From the cell containing the given text, extract its center point as [x, y] coordinate. 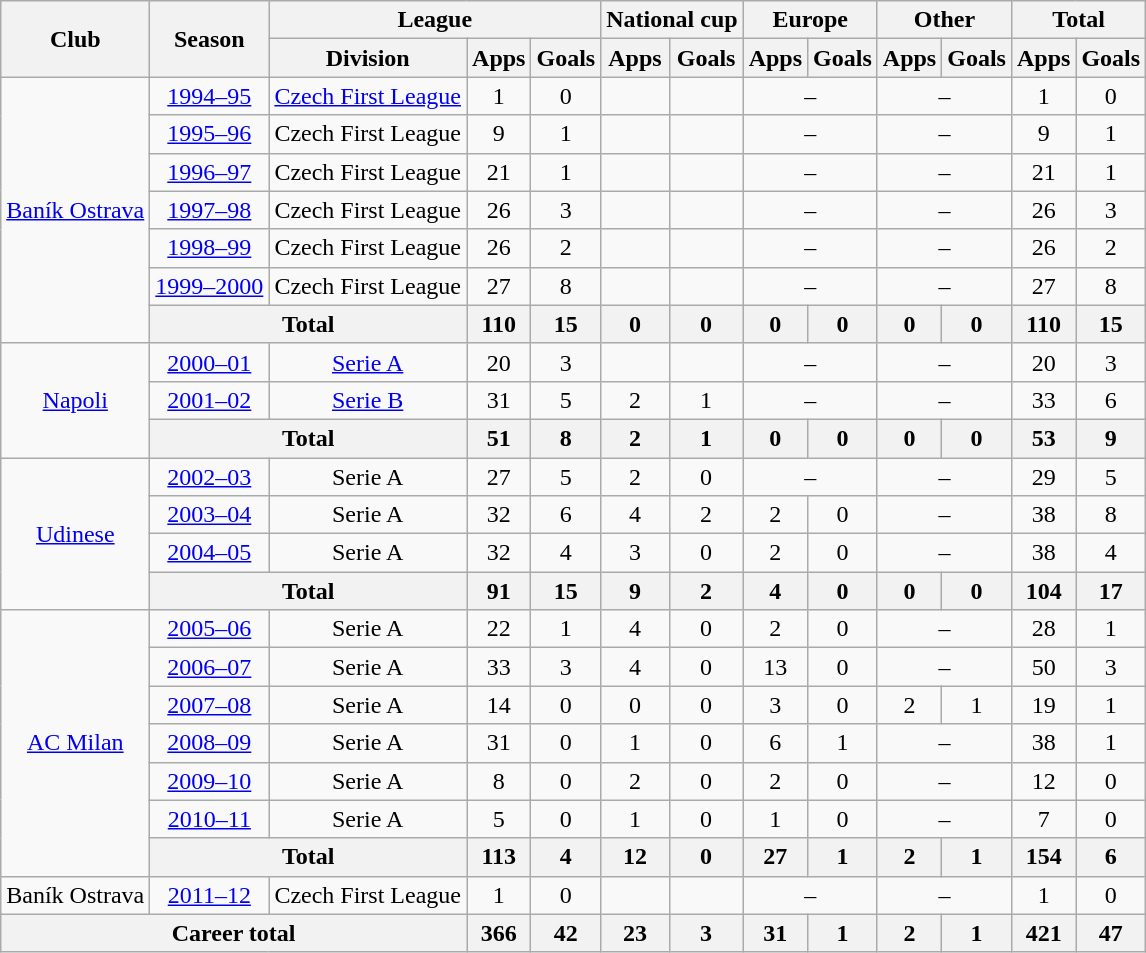
154 [1043, 857]
2007–08 [210, 705]
League [435, 20]
Club [76, 39]
13 [775, 667]
50 [1043, 667]
1996–97 [210, 172]
2003–04 [210, 515]
7 [1043, 819]
28 [1043, 629]
1994–95 [210, 96]
366 [499, 933]
Napoli [76, 400]
1997–98 [210, 210]
47 [1111, 933]
1998–99 [210, 248]
2011–12 [210, 895]
23 [635, 933]
14 [499, 705]
104 [1043, 591]
National cup [672, 20]
Europe [810, 20]
Udinese [76, 534]
51 [499, 438]
42 [566, 933]
1999–2000 [210, 286]
2000–01 [210, 362]
17 [1111, 591]
Season [210, 39]
Division [368, 58]
22 [499, 629]
29 [1043, 477]
2008–09 [210, 743]
19 [1043, 705]
2009–10 [210, 781]
53 [1043, 438]
Career total [234, 933]
1995–96 [210, 134]
2004–05 [210, 553]
AC Milan [76, 743]
2010–11 [210, 819]
2005–06 [210, 629]
2002–03 [210, 477]
2001–02 [210, 400]
2006–07 [210, 667]
421 [1043, 933]
Other [944, 20]
Serie B [368, 400]
91 [499, 591]
113 [499, 857]
